Output the (x, y) coordinate of the center of the cell containing the given text.  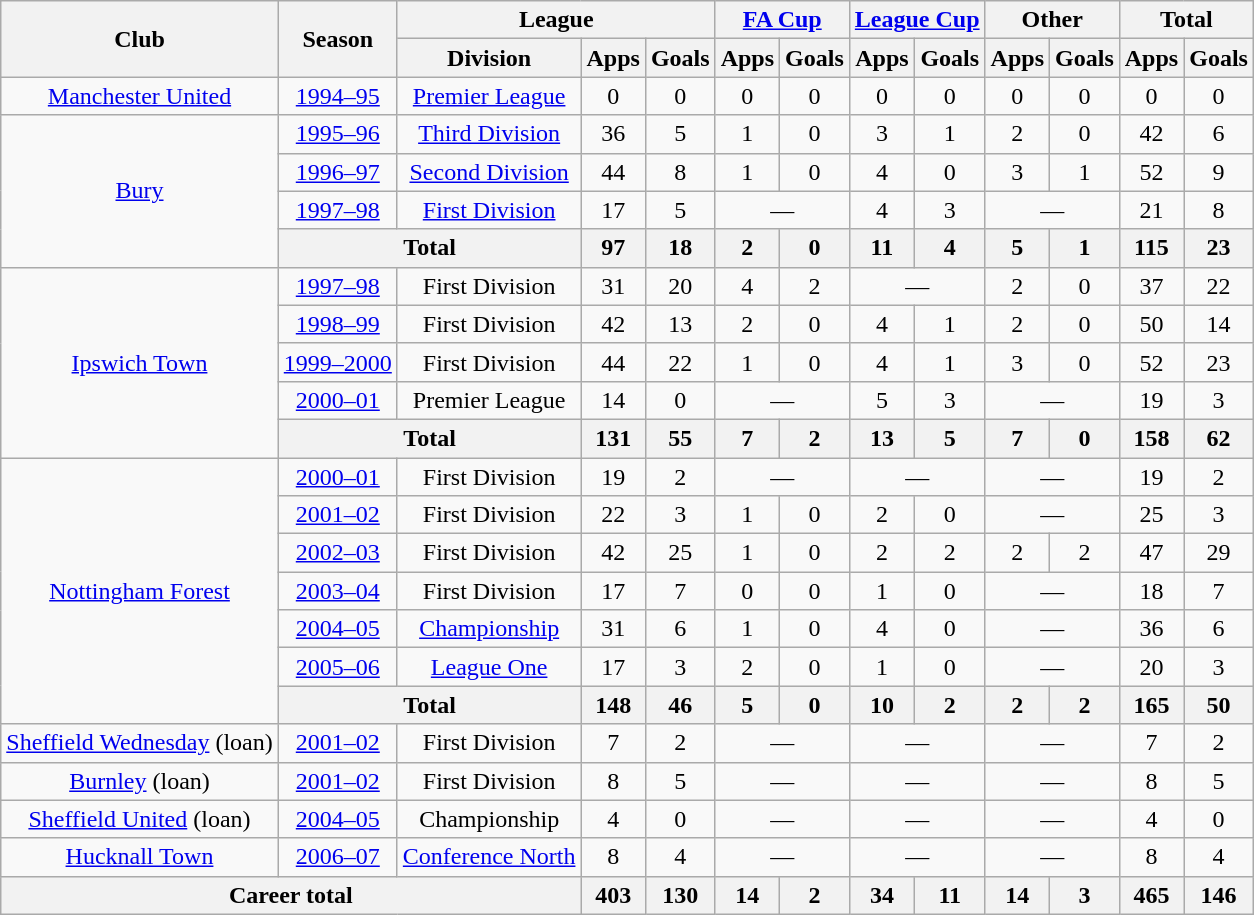
2002–03 (338, 553)
1995–96 (338, 134)
Career total (291, 895)
465 (1151, 895)
10 (882, 705)
9 (1219, 172)
2005–06 (338, 667)
1999–2000 (338, 362)
Division (489, 58)
1994–95 (338, 96)
115 (1151, 248)
2006–07 (338, 857)
League One (489, 667)
62 (1219, 438)
165 (1151, 705)
130 (680, 895)
Bury (140, 191)
League (556, 20)
403 (613, 895)
97 (613, 248)
1996–97 (338, 172)
Conference North (489, 857)
Manchester United (140, 96)
Ipswich Town (140, 362)
131 (613, 438)
148 (613, 705)
158 (1151, 438)
Sheffield United (loan) (140, 819)
Other (1052, 20)
Burnley (loan) (140, 781)
Sheffield Wednesday (loan) (140, 743)
Second Division (489, 172)
FA Cup (782, 20)
55 (680, 438)
2003–04 (338, 591)
Nottingham Forest (140, 591)
46 (680, 705)
146 (1219, 895)
Third Division (489, 134)
League Cup (917, 20)
Season (338, 39)
29 (1219, 553)
Hucknall Town (140, 857)
Club (140, 39)
47 (1151, 553)
37 (1151, 286)
21 (1151, 210)
34 (882, 895)
1998–99 (338, 324)
